Detect which cell encompasses the target text, then output its (x, y) center coordinate. 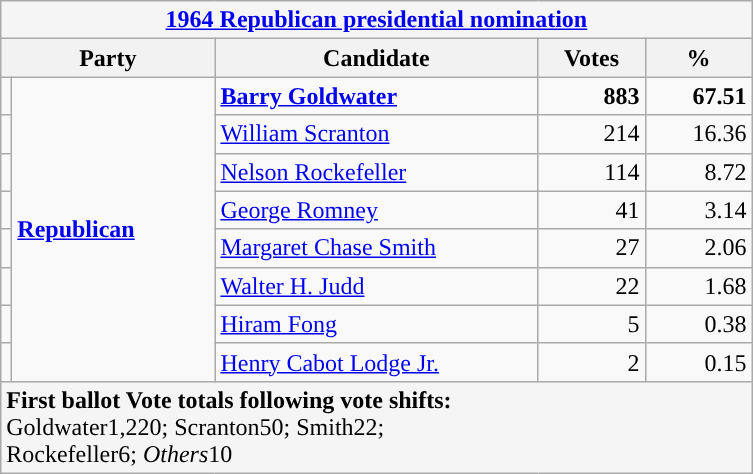
Nelson Rockefeller (376, 172)
883 (592, 96)
First ballot Vote totals following vote shifts:Goldwater1,220; Scranton50; Smith22;Rockefeller6; Others10 (376, 427)
Party (108, 58)
Walter H. Judd (376, 286)
27 (592, 248)
George Romney (376, 210)
2.06 (698, 248)
1.68 (698, 286)
Henry Cabot Lodge Jr. (376, 362)
0.15 (698, 362)
5 (592, 324)
8.72 (698, 172)
Barry Goldwater (376, 96)
Hiram Fong (376, 324)
22 (592, 286)
114 (592, 172)
67.51 (698, 96)
0.38 (698, 324)
William Scranton (376, 134)
41 (592, 210)
3.14 (698, 210)
1964 Republican presidential nomination (376, 20)
Margaret Chase Smith (376, 248)
Republican (114, 229)
% (698, 58)
2 (592, 362)
214 (592, 134)
Candidate (376, 58)
16.36 (698, 134)
Votes (592, 58)
